Extract the (x, y) coordinate from the center of the cell holding the provided text.  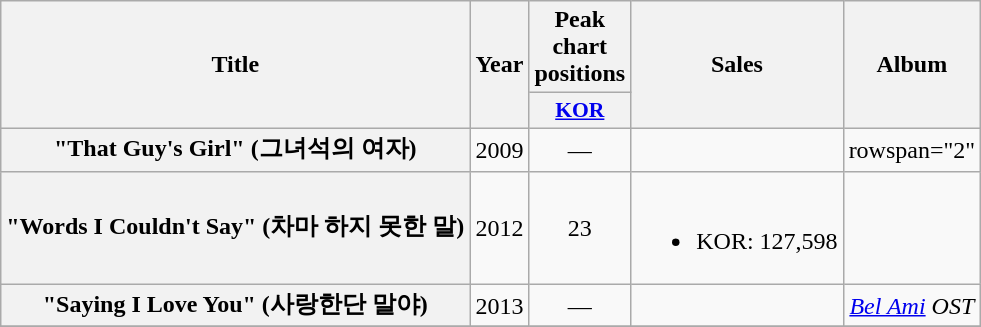
Sales (737, 65)
2009 (500, 150)
23 (580, 228)
"That Guy's Girl" (그녀석의 여자) (236, 150)
Year (500, 65)
KOR: 127,598 (737, 228)
2013 (500, 306)
rowspan="2" (912, 150)
Album (912, 65)
Title (236, 65)
"Saying I Love You" (사랑한단 말야) (236, 306)
"Words I Couldn't Say" (차마 하지 못한 말) (236, 228)
Peak chart positions (580, 47)
2012 (500, 228)
Bel Ami OST (912, 306)
KOR (580, 111)
